Identify which cell holds the provided text, then report its (X, Y) central coordinate. 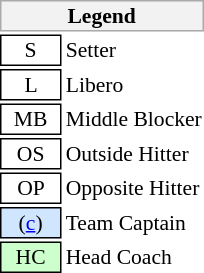
S (30, 50)
OP (30, 188)
Libero (134, 85)
Middle Blocker (134, 120)
Team Captain (134, 223)
Legend (102, 16)
Setter (134, 50)
Opposite Hitter (134, 188)
OS (30, 154)
MB (30, 120)
Outside Hitter (134, 154)
(c) (30, 223)
L (30, 85)
